Scan for the cell matching the given text and deliver its (x, y) coordinate at center. 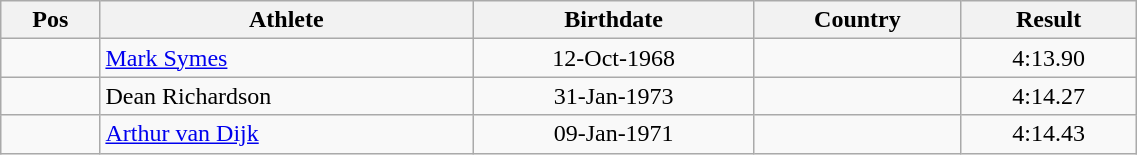
Dean Richardson (286, 96)
4:13.90 (1048, 58)
Birthdate (614, 20)
12-Oct-1968 (614, 58)
4:14.27 (1048, 96)
Arthur van Dijk (286, 134)
Pos (50, 20)
Country (857, 20)
Result (1048, 20)
09-Jan-1971 (614, 134)
Mark Symes (286, 58)
Athlete (286, 20)
4:14.43 (1048, 134)
31-Jan-1973 (614, 96)
